Detect which cell encompasses the target text, then output its (x, y) center coordinate. 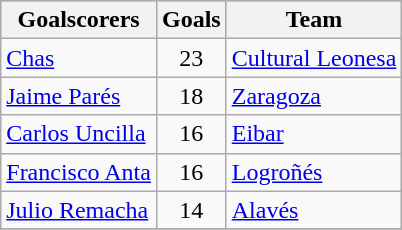
Goals (191, 20)
23 (191, 58)
14 (191, 210)
Cultural Leonesa (314, 58)
Jaime Parés (79, 96)
18 (191, 96)
Eibar (314, 134)
Alavés (314, 210)
Francisco Anta (79, 172)
Carlos Uncilla (79, 134)
Chas (79, 58)
Team (314, 20)
Logroñés (314, 172)
Goalscorers (79, 20)
Julio Remacha (79, 210)
Zaragoza (314, 96)
